Provide the (x, y) coordinate of the cell's center where the given text is located.  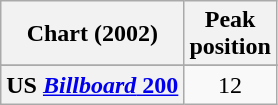
Peak position (230, 34)
Chart (2002) (92, 34)
US Billboard 200 (92, 85)
12 (230, 85)
